Extract the [X, Y] coordinate from the center of the cell holding the provided text.  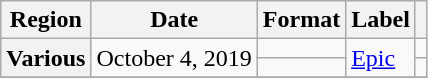
Region [46, 20]
Format [301, 20]
Various [46, 58]
Epic [381, 58]
Date [174, 20]
October 4, 2019 [174, 58]
Label [381, 20]
